Return the [X, Y] coordinate for the center point of the cell that contains the specified text.  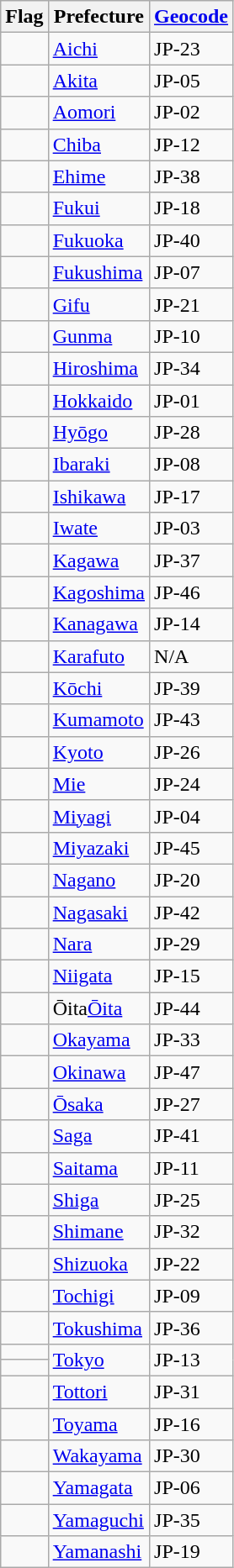
JP-22 [192, 1264]
Nara [98, 944]
JP-18 [192, 208]
JP-20 [192, 880]
JP-04 [192, 816]
Mie [98, 784]
Kagawa [98, 560]
JP-21 [192, 304]
Saitama [98, 1168]
JP-29 [192, 944]
Prefecture [98, 17]
Iwate [98, 529]
JP-24 [192, 784]
Hiroshima [98, 368]
Geocode [192, 17]
Kanagawa [98, 624]
Tokushima [98, 1328]
Chiba [98, 145]
JP-47 [192, 1072]
JP-46 [192, 592]
JP-36 [192, 1328]
Ehime [98, 176]
Fukuoka [98, 240]
Aomori [98, 113]
Gunma [98, 336]
Tochigi [98, 1296]
Kōchi [98, 688]
JP-28 [192, 433]
Aichi [98, 49]
Fukushima [98, 272]
Ishikawa [98, 497]
Ōsaka [98, 1104]
JP-13 [192, 1360]
JP-44 [192, 1008]
JP-40 [192, 240]
JP-02 [192, 113]
Akita [98, 81]
Karafuto [98, 656]
Tokyo [98, 1360]
Nagasaki [98, 912]
JP-08 [192, 465]
JP-15 [192, 976]
JP-41 [192, 1136]
Yamagata [98, 1488]
JP-38 [192, 176]
Ibaraki [98, 465]
Miyazaki [98, 848]
JP-32 [192, 1232]
JP-01 [192, 401]
JP-10 [192, 336]
Hyōgo [98, 433]
JP-35 [192, 1520]
JP-30 [192, 1456]
JP-43 [192, 720]
Saga [98, 1136]
JP-34 [192, 368]
Hokkaido [98, 401]
N/A [192, 656]
ŌitaŌita [98, 1008]
Wakayama [98, 1456]
JP-45 [192, 848]
Shiga [98, 1200]
JP-16 [192, 1424]
Gifu [98, 304]
JP-05 [192, 81]
Okayama [98, 1040]
Shimane [98, 1232]
Kagoshima [98, 592]
JP-09 [192, 1296]
JP-23 [192, 49]
JP-11 [192, 1168]
JP-06 [192, 1488]
JP-12 [192, 145]
Niigata [98, 976]
Kyoto [98, 752]
JP-17 [192, 497]
Nagano [98, 880]
JP-33 [192, 1040]
JP-37 [192, 560]
Toyama [98, 1424]
JP-26 [192, 752]
Miyagi [98, 816]
JP-27 [192, 1104]
JP-19 [192, 1552]
Fukui [98, 208]
Shizuoka [98, 1264]
Kumamoto [98, 720]
JP-03 [192, 529]
JP-39 [192, 688]
Yamaguchi [98, 1520]
Yamanashi [98, 1552]
JP-14 [192, 624]
JP-42 [192, 912]
Tottori [98, 1392]
JP-25 [192, 1200]
Okinawa [98, 1072]
Flag [24, 17]
JP-31 [192, 1392]
JP-07 [192, 272]
